Search for the cell housing the specified text and yield its [X, Y] center coordinate. 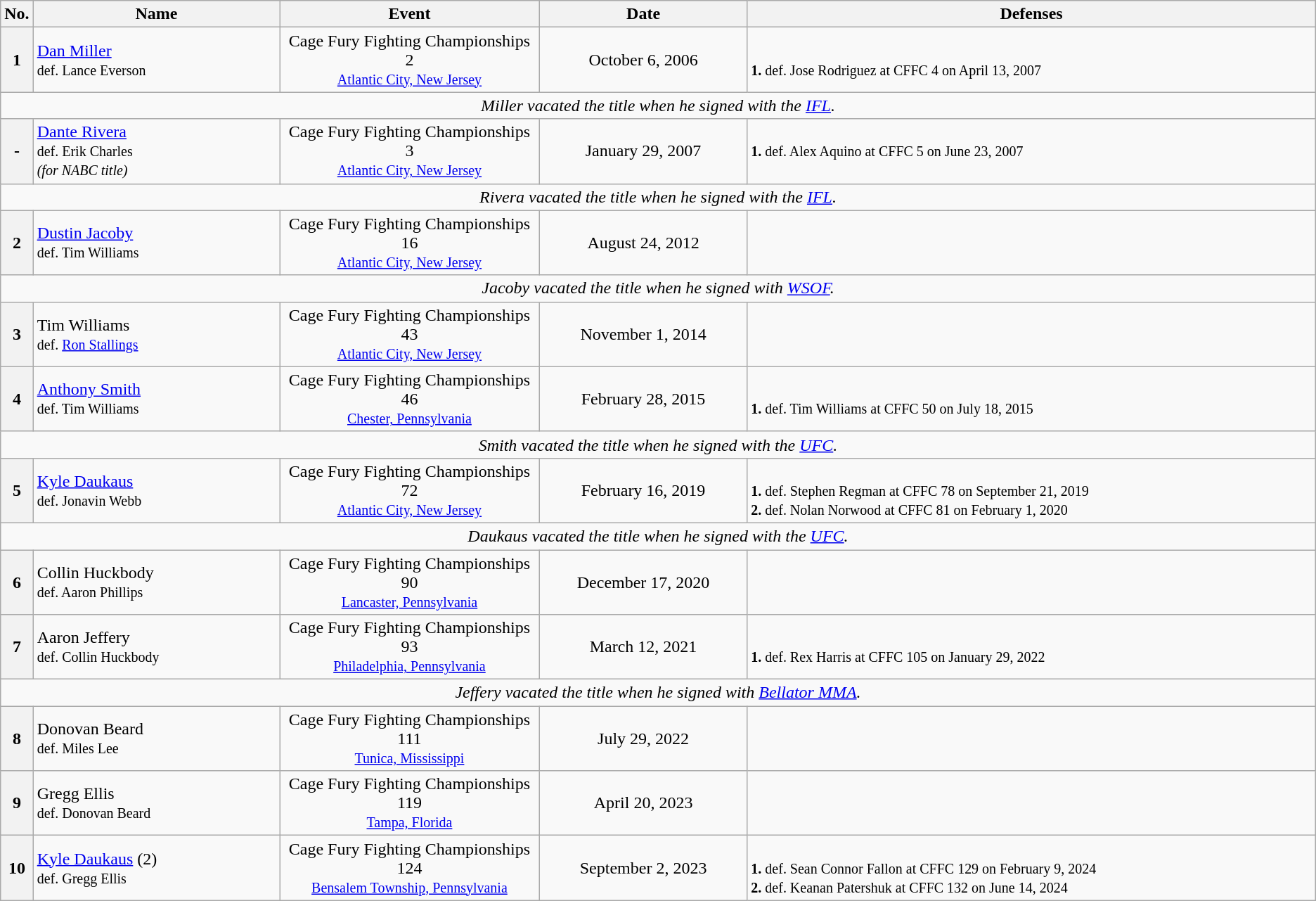
Date [643, 14]
March 12, 2021 [643, 647]
Cage Fury Fighting Championships 119Tampa, Florida [410, 803]
Cage Fury Fighting Championships 111Tunica, Mississippi [410, 739]
November 1, 2014 [643, 334]
April 20, 2023 [643, 803]
3 [17, 334]
No. [17, 14]
Miller vacated the title when he signed with the IFL. [658, 106]
Cage Fury Fighting Championships 16Atlantic City, New Jersey [410, 243]
February 16, 2019 [643, 490]
1 [17, 60]
2 [17, 243]
6 [17, 582]
Kyle Daukaus (2)def. Gregg Ellis [156, 868]
Cage Fury Fighting Championships 46Chester, Pennsylvania [410, 399]
Defenses [1031, 14]
- [17, 151]
Rivera vacated the title when he signed with the IFL. [658, 197]
Cage Fury Fighting Championships 2Atlantic City, New Jersey [410, 60]
9 [17, 803]
10 [17, 868]
1. def. Rex Harris at CFFC 105 on January 29, 2022 [1031, 647]
Dustin Jacobydef. Tim Williams [156, 243]
Collin Huckbodydef. Aaron Phillips [156, 582]
August 24, 2012 [643, 243]
Dan Millerdef. Lance Everson [156, 60]
Tim Williamsdef. Ron Stallings [156, 334]
Jeffery vacated the title when he signed with Bellator MMA. [658, 693]
Cage Fury Fighting Championships 124Bensalem Township, Pennsylvania [410, 868]
Cage Fury Fighting Championships 93Philadelphia, Pennsylvania [410, 647]
Cage Fury Fighting Championships 43Atlantic City, New Jersey [410, 334]
Cage Fury Fighting Championships 90Lancaster, Pennsylvania [410, 582]
1. def. Stephen Regman at CFFC 78 on September 21, 2019 2. def. Nolan Norwood at CFFC 81 on February 1, 2020 [1031, 490]
7 [17, 647]
Name [156, 14]
Anthony Smithdef. Tim Williams [156, 399]
4 [17, 399]
Smith vacated the title when he signed with the UFC. [658, 445]
July 29, 2022 [643, 739]
Event [410, 14]
December 17, 2020 [643, 582]
Cage Fury Fighting Championships 3Atlantic City, New Jersey [410, 151]
5 [17, 490]
Aaron Jefferydef. Collin Huckbody [156, 647]
8 [17, 739]
Cage Fury Fighting Championships 72Atlantic City, New Jersey [410, 490]
October 6, 2006 [643, 60]
Kyle Daukausdef. Jonavin Webb [156, 490]
Daukaus vacated the title when he signed with the UFC. [658, 536]
Gregg Ellisdef. Donovan Beard [156, 803]
1. def. Sean Connor Fallon at CFFC 129 on February 9, 2024 2. def. Keanan Patershuk at CFFC 132 on June 14, 2024 [1031, 868]
February 28, 2015 [643, 399]
1. def. Jose Rodriguez at CFFC 4 on April 13, 2007 [1031, 60]
Jacoby vacated the title when he signed with WSOF. [658, 288]
Dante Riveradef. Erik Charles (for NABC title) [156, 151]
1. def. Alex Aquino at CFFC 5 on June 23, 2007 [1031, 151]
Donovan Bearddef. Miles Lee [156, 739]
September 2, 2023 [643, 868]
January 29, 2007 [643, 151]
1. def. Tim Williams at CFFC 50 on July 18, 2015 [1031, 399]
